Return the (X, Y) coordinate for the center point of the cell that contains the specified text.  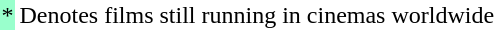
* (8, 15)
